Provide the [X, Y] coordinate of the cell's center where the given text is located.  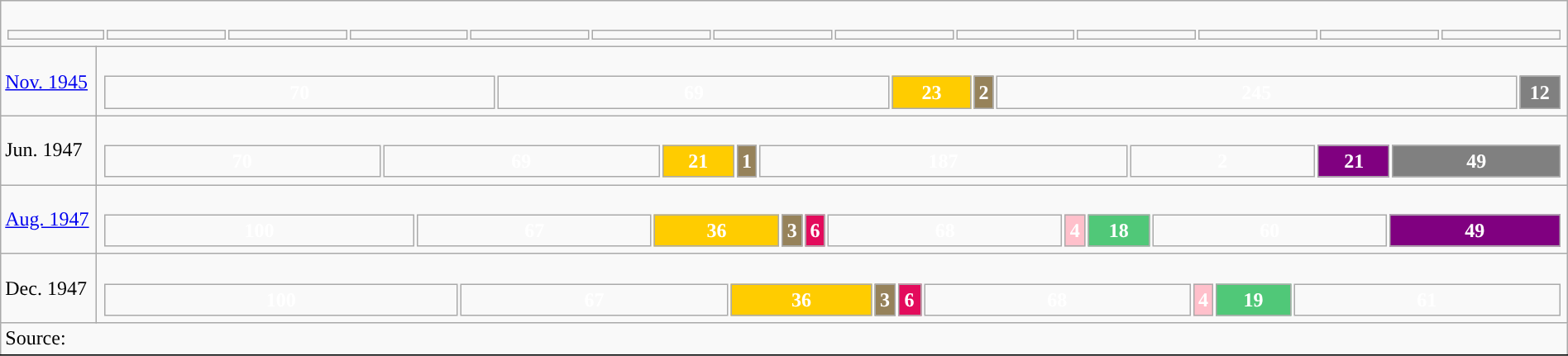
Jun. 1947 [49, 150]
Aug. 1947 [49, 220]
61 [1427, 300]
187 [943, 162]
70 69 23 2 245 12 [832, 81]
Nov. 1945 [49, 81]
Dec. 1947 [49, 288]
100 67 36 3 6 68 4 19 61 [832, 288]
19 [1254, 300]
Source: [784, 339]
12 [1540, 93]
18 [1119, 230]
60 [1270, 230]
70 69 21 1 187 2 21 49 [832, 150]
100 67 36 3 6 68 4 18 60 49 [832, 220]
1 [748, 162]
245 [1257, 93]
23 [931, 93]
